From the cell containing the given text, extract its center point as [X, Y] coordinate. 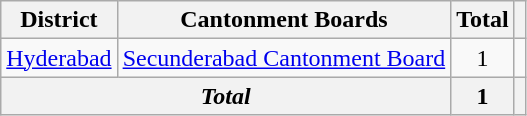
Cantonment Boards [284, 20]
Secunderabad Cantonment Board [284, 58]
Hyderabad [59, 58]
District [59, 20]
